Pinpoint the cell where the given text exists, returning its [x, y] midpoint coordinate. 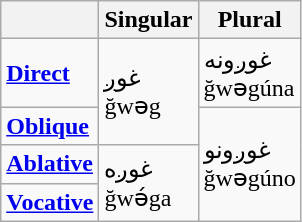
Plural [250, 20]
Direct [50, 73]
غوږهğwə́ga [148, 183]
غوږونوğwəgúno [250, 164]
Singular [148, 20]
غوږğwəg [148, 92]
Vocative [50, 202]
غوږونهğwəgúna [250, 73]
Ablative [50, 164]
Oblique [50, 126]
